Search for the cell housing the specified text and yield its [x, y] center coordinate. 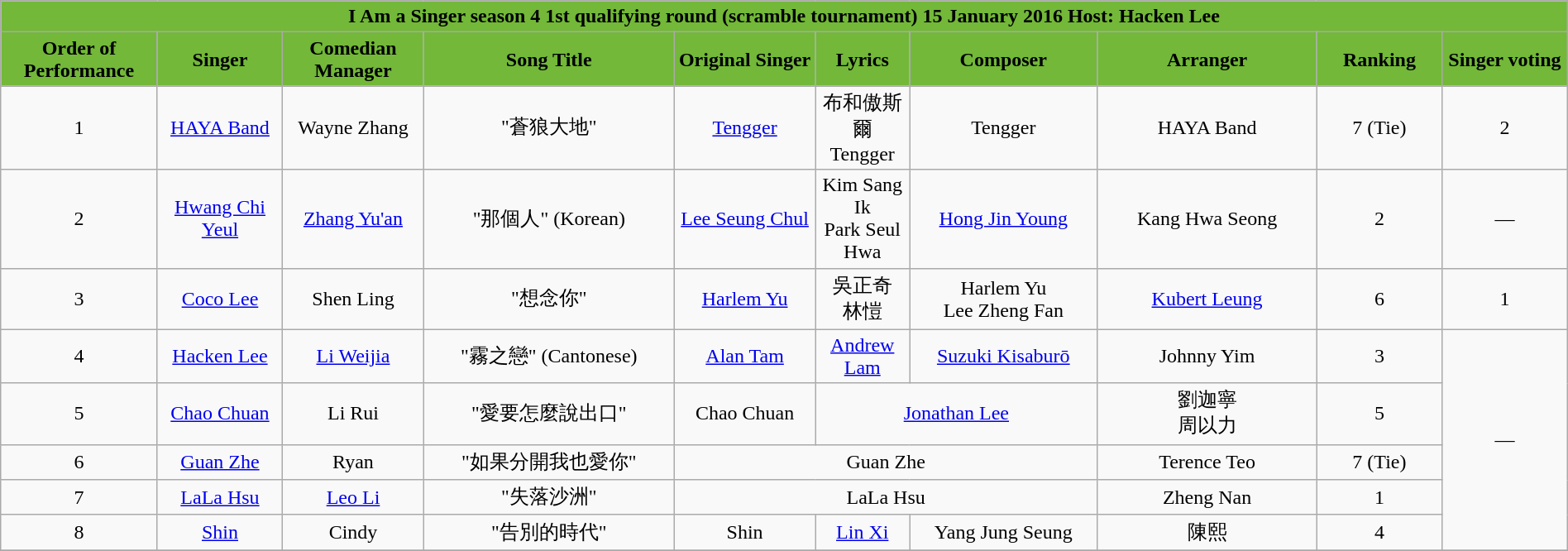
Original Singer [744, 60]
Kubert Leung [1207, 299]
Arranger [1207, 60]
Order of Performance [79, 60]
Hacken Lee [220, 356]
8 [79, 533]
布和傲斯爾Tengger [863, 127]
Comedian Manager [353, 60]
Lyrics [863, 60]
Shen Ling [353, 299]
Composer [1004, 60]
Leo Li [353, 498]
劉迦寧周以力 [1207, 414]
7 [79, 498]
Hong Jin Young [1004, 218]
Hwang Chi Yeul [220, 218]
Alan Tam [744, 356]
"霧之戀" (Cantonese) [549, 356]
Song Title [549, 60]
"如果分開我也愛你" [549, 462]
Lin Xi [863, 533]
"愛要怎麼說出口" [549, 414]
Wayne Zhang [353, 127]
Ryan [353, 462]
Li Weijia [353, 356]
Suzuki Kisaburō [1004, 356]
Harlem YuLee Zheng Fan [1004, 299]
Yang Jung Seung [1004, 533]
Johnny Yim [1207, 356]
Kang Hwa Seong [1207, 218]
Zhang Yu'an [353, 218]
Kim Sang IkPark Seul Hwa [863, 218]
Ranking [1379, 60]
Zheng Nan [1207, 498]
Andrew Lam [863, 356]
Cindy [353, 533]
Singer [220, 60]
Singer voting [1505, 60]
"失落沙洲" [549, 498]
Lee Seung Chul [744, 218]
Coco Lee [220, 299]
陳熙 [1207, 533]
"那個人" (Korean) [549, 218]
吳正奇林愷 [863, 299]
"想念你" [549, 299]
"告別的時代" [549, 533]
Jonathan Lee [956, 414]
Terence Teo [1207, 462]
Harlem Yu [744, 299]
"蒼狼大地" [549, 127]
Li Rui [353, 414]
I Am a Singer season 4 1st qualifying round (scramble tournament) 15 January 2016 Host: Hacken Lee [784, 17]
